Find where the given text appears and provide that cell's center as [X, Y] coordinate. 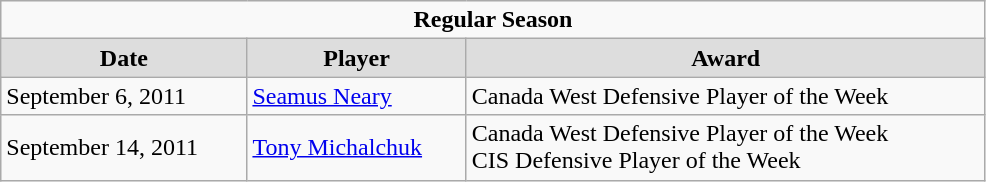
Seamus Neary [356, 96]
September 14, 2011 [124, 148]
Award [726, 58]
Canada West Defensive Player of the Week [726, 96]
Regular Season [493, 20]
September 6, 2011 [124, 96]
Canada West Defensive Player of the WeekCIS Defensive Player of the Week [726, 148]
Player [356, 58]
Date [124, 58]
Tony Michalchuk [356, 148]
